Locate the cell with the specified text and output its [X, Y] center coordinate. 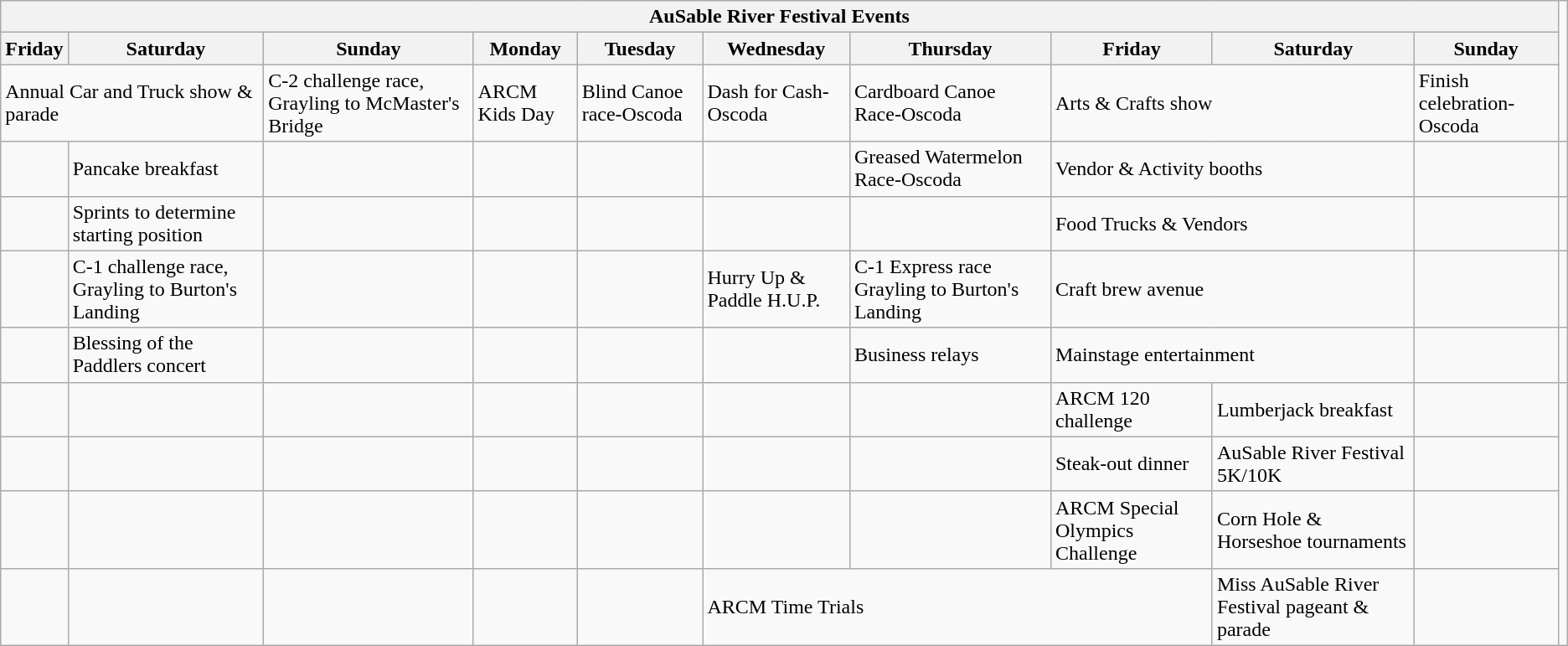
C-2 challenge race, Grayling to McMaster's Bridge [369, 103]
Business relays [950, 355]
Arts & Crafts show [1232, 103]
Annual Car and Truck show & parade [132, 103]
Pancake breakfast [166, 169]
C-1 challenge race, Grayling to Burton's Landing [166, 289]
Miss AuSable River Festival pageant & parade [1313, 607]
Food Trucks & Vendors [1232, 223]
Thursday [950, 49]
Vendor & Activity booths [1232, 169]
Greased Watermelon Race-Oscoda [950, 169]
C-1 Express race Grayling to Burton's Landing [950, 289]
ARCM Time Trials [958, 607]
ARCM 120 challenge [1131, 409]
Dash for Cash-Oscoda [776, 103]
AuSable River Festival Events [779, 17]
Lumberjack breakfast [1313, 409]
Steak-out dinner [1131, 464]
Blessing of the Paddlers concert [166, 355]
Mainstage entertainment [1232, 355]
Blind Canoe race-Oscoda [640, 103]
Tuesday [640, 49]
AuSable River Festival 5K/10K [1313, 464]
Sprints to determine starting position [166, 223]
Cardboard Canoe Race-Oscoda [950, 103]
Finish celebration-Oscoda [1486, 103]
Corn Hole & Horseshoe tournaments [1313, 530]
Monday [525, 49]
Wednesday [776, 49]
Hurry Up & Paddle H.U.P. [776, 289]
ARCM Special Olympics Challenge [1131, 530]
Craft brew avenue [1232, 289]
ARCM Kids Day [525, 103]
